Scan for the cell matching the given text and deliver its [X, Y] coordinate at center. 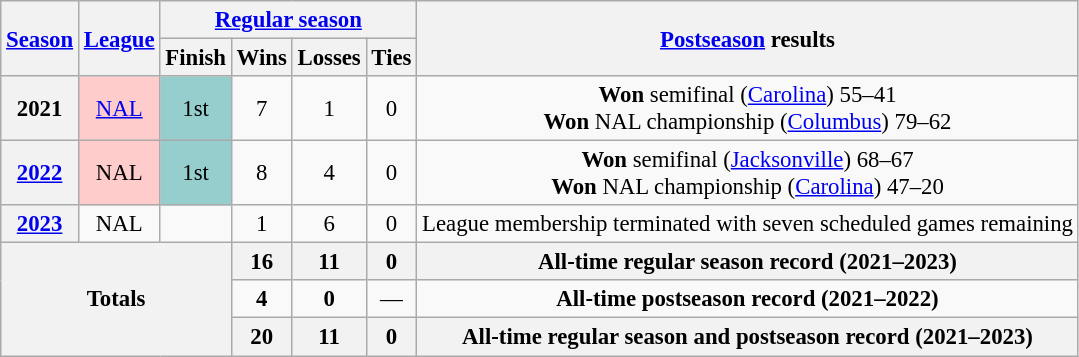
2023 [40, 224]
Totals [116, 300]
Season [40, 38]
7 [262, 108]
2022 [40, 174]
Won semifinal (Jacksonville) 68–67 Won NAL championship (Carolina) 47–20 [748, 174]
Wins [262, 58]
League [118, 38]
League membership terminated with seven scheduled games remaining [748, 224]
Finish [196, 58]
8 [262, 174]
6 [329, 224]
Won semifinal (Carolina) 55–41 Won NAL championship (Columbus) 79–62 [748, 108]
2021 [40, 108]
All-time postseason record (2021–2022) [748, 299]
20 [262, 337]
16 [262, 262]
Regular season [288, 20]
All-time regular season record (2021–2023) [748, 262]
All-time regular season and postseason record (2021–2023) [748, 337]
Ties [392, 58]
— [392, 299]
Losses [329, 58]
Postseason results [748, 38]
